Return [x, y] of the center of cell containing provided text 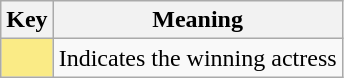
Meaning [198, 20]
Key [27, 20]
Indicates the winning actress [198, 58]
